Return the [X, Y] coordinate for the center point of the cell that contains the specified text.  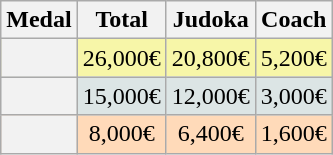
20,800€ [210, 58]
Coach [294, 20]
3,000€ [294, 96]
26,000€ [122, 58]
Judoka [210, 20]
Total [122, 20]
12,000€ [210, 96]
15,000€ [122, 96]
1,600€ [294, 134]
6,400€ [210, 134]
5,200€ [294, 58]
Medal [39, 20]
8,000€ [122, 134]
